Pinpoint the cell where the given text exists, returning its (x, y) midpoint coordinate. 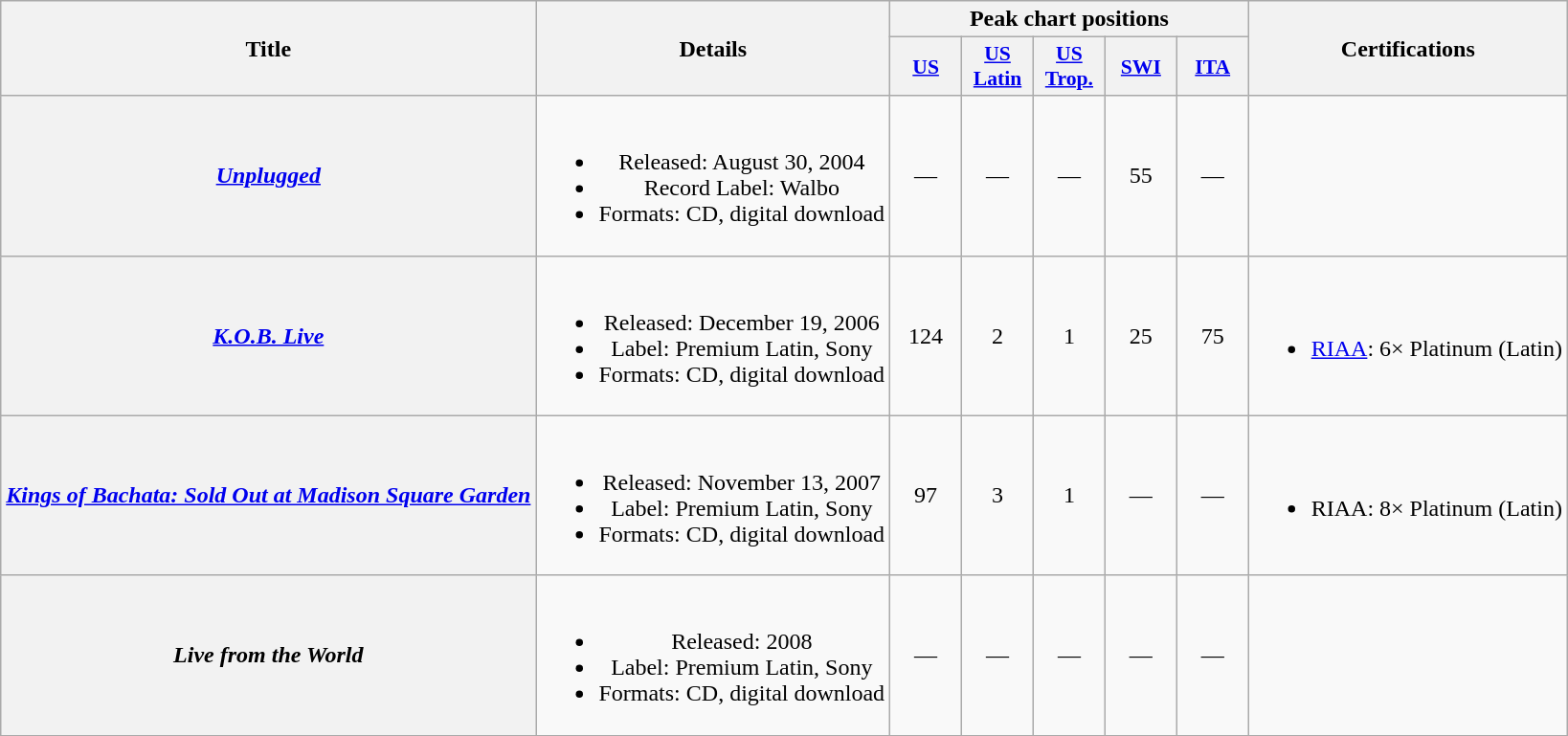
USTrop. (1068, 67)
Peak chart positions (1070, 19)
US (927, 67)
ITA (1212, 67)
SWI (1141, 67)
Certifications (1407, 48)
Live from the World (268, 655)
Released: 2008Label: Premium Latin, SonyFormats: CD, digital download (713, 655)
Released: August 30, 2004Record Label: WalboFormats: CD, digital download (713, 176)
75 (1212, 335)
RIAA: 8× Platinum (Latin) (1407, 496)
Released: November 13, 2007Label: Premium Latin, SonyFormats: CD, digital download (713, 496)
124 (927, 335)
2 (997, 335)
Kings of Bachata: Sold Out at Madison Square Garden (268, 496)
25 (1141, 335)
RIAA: 6× Platinum (Latin) (1407, 335)
3 (997, 496)
97 (927, 496)
55 (1141, 176)
Title (268, 48)
Unplugged (268, 176)
Details (713, 48)
Released: December 19, 2006Label: Premium Latin, SonyFormats: CD, digital download (713, 335)
K.O.B. Live (268, 335)
USLatin (997, 67)
